Capture the cell that displays the provided text and extract its [X, Y] central coordinate. 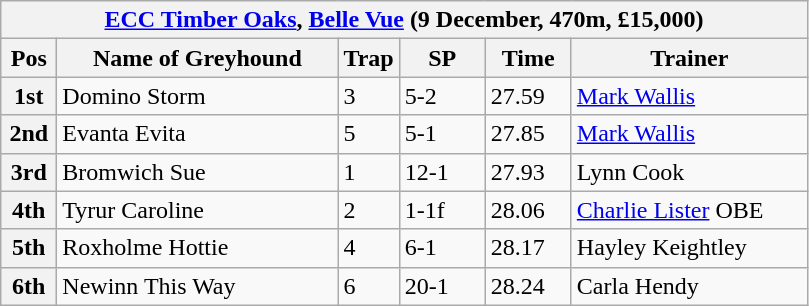
5-1 [442, 134]
Newinn This Way [198, 286]
27.59 [528, 96]
3rd [29, 172]
Trainer [689, 58]
SP [442, 58]
Roxholme Hottie [198, 248]
5th [29, 248]
1 [368, 172]
4th [29, 210]
2nd [29, 134]
Domino Storm [198, 96]
2 [368, 210]
28.17 [528, 248]
28.06 [528, 210]
Hayley Keightley [689, 248]
6th [29, 286]
Evanta Evita [198, 134]
3 [368, 96]
Time [528, 58]
6-1 [442, 248]
Lynn Cook [689, 172]
12-1 [442, 172]
Tyrur Caroline [198, 210]
6 [368, 286]
4 [368, 248]
Charlie Lister OBE [689, 210]
Carla Hendy [689, 286]
5-2 [442, 96]
1st [29, 96]
28.24 [528, 286]
Pos [29, 58]
5 [368, 134]
1-1f [442, 210]
ECC Timber Oaks, Belle Vue (9 December, 470m, £15,000) [404, 20]
20-1 [442, 286]
Trap [368, 58]
Name of Greyhound [198, 58]
27.93 [528, 172]
27.85 [528, 134]
Bromwich Sue [198, 172]
